Return (x, y) of the center of cell containing provided text 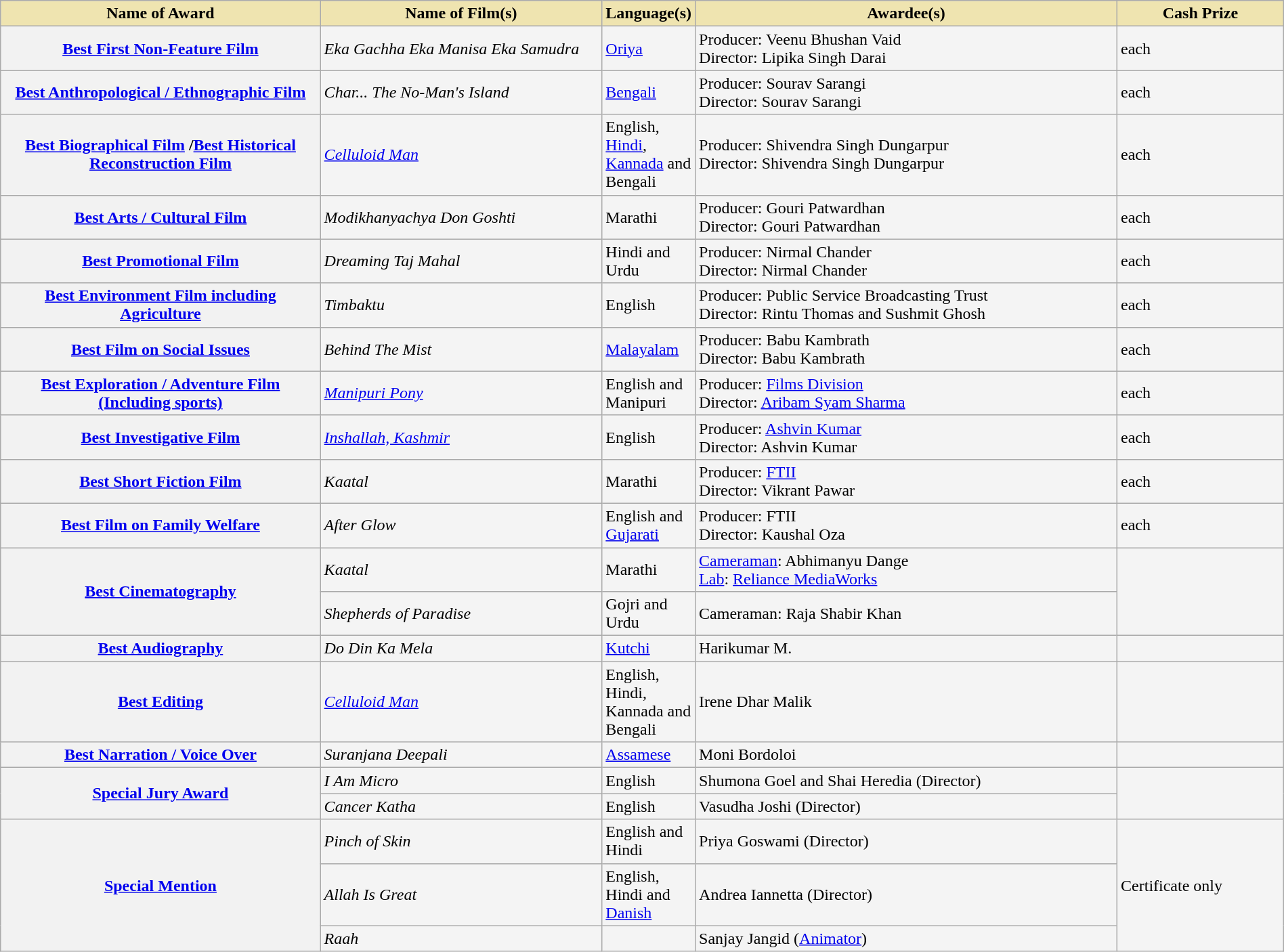
Assamese (649, 755)
Allah Is Great (461, 894)
Producer: FTIIDirector: Kaushal Oza (906, 525)
Best Cinematography (160, 591)
Producer: Sourav SarangiDirector: Sourav Sarangi (906, 92)
Best Anthropological / Ethnographic Film (160, 92)
Best Biographical Film /Best Historical Reconstruction Film (160, 154)
Producer: Films DivisionDirector: Aribam Syam Sharma (906, 393)
Kutchi (649, 649)
Producer: Ashvin KumarDirector: Ashvin Kumar (906, 437)
Suranjana Deepali (461, 755)
Cameraman: Abhimanyu DangeLab: Reliance MediaWorks (906, 569)
Best Film on Family Welfare (160, 525)
Language(s) (649, 14)
Special Jury Award (160, 794)
Best First Non-Feature Film (160, 49)
English, Hindi and Danish (649, 894)
Cancer Katha (461, 806)
Harikumar M. (906, 649)
Producer: Gouri PatwardhanDirector: Gouri Patwardhan (906, 217)
Certificate only (1201, 886)
Best Film on Social Issues (160, 349)
Best Exploration / Adventure Film (Including sports) (160, 393)
English and Hindi (649, 841)
Name of Award (160, 14)
Shumona Goel and Shai Heredia (Director) (906, 781)
After Glow (461, 525)
Cameraman: Raja Shabir Khan (906, 613)
Gojri and Urdu (649, 613)
I Am Micro (461, 781)
Producer: Veenu Bhushan VaidDirector: Lipika Singh Darai (906, 49)
Vasudha Joshi (Director) (906, 806)
Priya Goswami (Director) (906, 841)
Eka Gachha Eka Manisa Eka Samudra (461, 49)
Shepherds of Paradise (461, 613)
Special Mention (160, 886)
Best Audiography (160, 649)
Producer: Public Service Broadcasting TrustDirector: Rintu Thomas and Sushmit Ghosh (906, 305)
Irene Dhar Malik (906, 701)
Sanjay Jangid (Animator) (906, 938)
Manipuri Pony (461, 393)
Inshallah, Kashmir (461, 437)
Char... The No-Man's Island (461, 92)
English and Gujarati (649, 525)
Producer: FTIIDirector: Vikrant Pawar (906, 481)
Cash Prize (1201, 14)
Modikhanyachya Don Goshti (461, 217)
Pinch of Skin (461, 841)
Producer: Babu KambrathDirector: Babu Kambrath (906, 349)
Behind The Mist (461, 349)
Andrea Iannetta (Director) (906, 894)
Awardee(s) (906, 14)
Moni Bordoloi (906, 755)
Bengali (649, 92)
Best Environment Film including Agriculture (160, 305)
Name of Film(s) (461, 14)
Best Promotional Film (160, 261)
Oriya (649, 49)
Timbaktu (461, 305)
Producer: Shivendra Singh DungarpurDirector: Shivendra Singh Dungarpur (906, 154)
Raah (461, 938)
Best Narration / Voice Over (160, 755)
Producer: Nirmal ChanderDirector: Nirmal Chander (906, 261)
Malayalam (649, 349)
Best Investigative Film (160, 437)
Best Editing (160, 701)
Hindi and Urdu (649, 261)
Do Din Ka Mela (461, 649)
Dreaming Taj Mahal (461, 261)
English and Manipuri (649, 393)
Best Arts / Cultural Film (160, 217)
Best Short Fiction Film (160, 481)
